Identify which cell holds the provided text, then report its (X, Y) central coordinate. 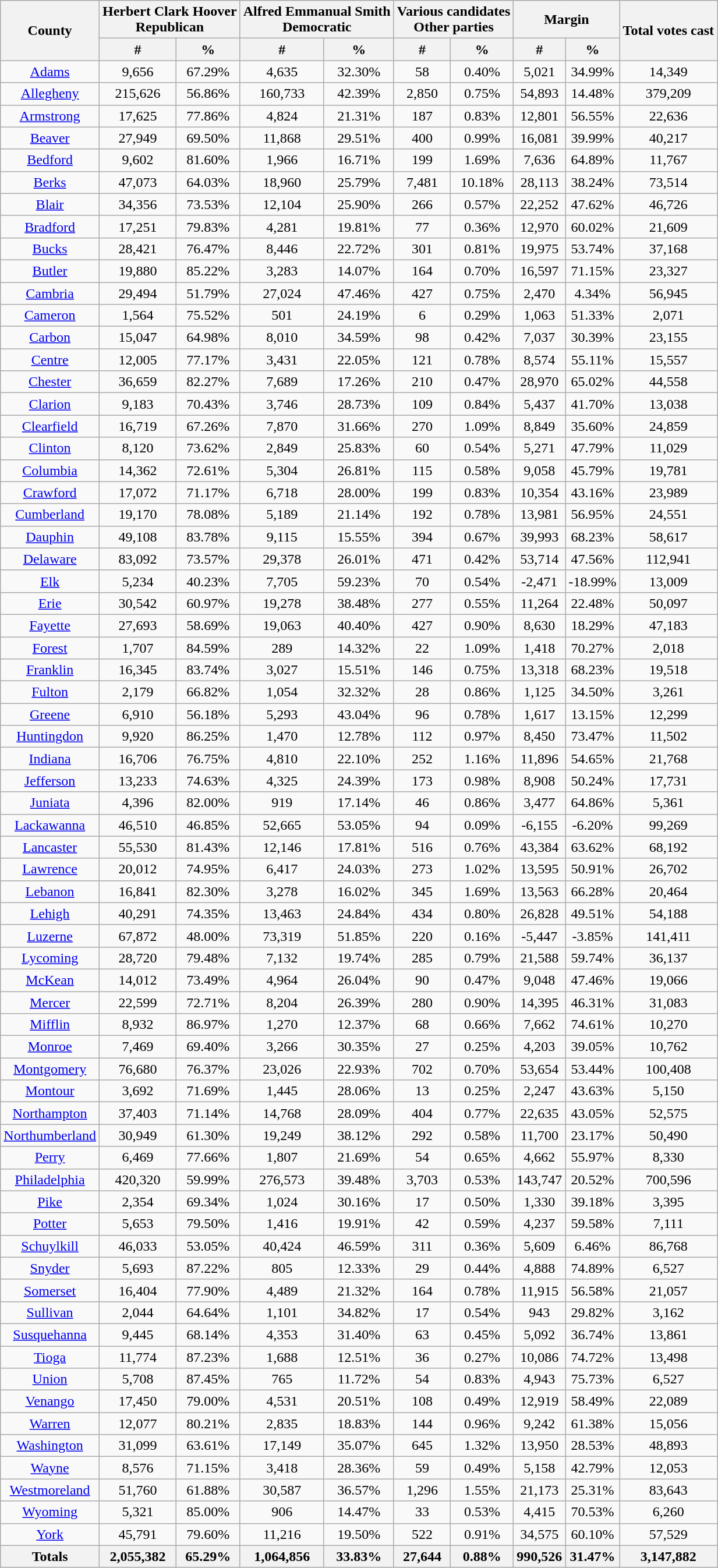
21,057 (669, 1290)
121 (422, 360)
83.78% (208, 537)
7,037 (539, 338)
39.18% (593, 1202)
19,880 (137, 271)
501 (282, 316)
12,146 (282, 847)
19.91% (359, 1224)
906 (282, 1512)
12,801 (539, 116)
1,064,856 (282, 1556)
46 (422, 803)
37,403 (137, 1113)
Fayette (50, 625)
Wyoming (50, 1512)
19,278 (282, 603)
0.44% (482, 1268)
Delaware (50, 559)
58,617 (669, 537)
Crawford (50, 493)
Chester (50, 382)
11,700 (539, 1135)
48.00% (208, 936)
71.14% (208, 1113)
46,510 (137, 825)
Margin (567, 20)
36,659 (137, 382)
12,299 (669, 714)
28,970 (539, 382)
Bucks (50, 249)
4,396 (137, 803)
8,450 (539, 737)
70.43% (208, 404)
Northampton (50, 1113)
McKean (50, 980)
17,072 (137, 493)
0.57% (482, 204)
23,026 (282, 1069)
14.48% (593, 94)
22.93% (359, 1069)
24.19% (359, 316)
Carbon (50, 338)
Fulton (50, 692)
30.39% (593, 338)
Centre (50, 360)
12.51% (359, 1357)
8,574 (539, 360)
1,296 (422, 1490)
37,168 (669, 249)
19,170 (137, 515)
19.81% (359, 226)
15,047 (137, 338)
8,330 (669, 1158)
2,055,382 (137, 1556)
919 (282, 803)
3,261 (669, 692)
86.97% (208, 1025)
14.32% (359, 648)
65.29% (208, 1556)
8,630 (539, 625)
18.83% (359, 1424)
1,707 (137, 648)
1,418 (539, 648)
16,345 (137, 670)
3,027 (282, 670)
69.50% (208, 138)
Adams (50, 72)
0.98% (482, 781)
17,731 (669, 781)
7,870 (282, 426)
1,564 (137, 316)
4,203 (539, 1047)
13,950 (539, 1446)
5,609 (539, 1246)
Lancaster (50, 847)
77.86% (208, 116)
64.03% (208, 182)
0.66% (482, 1025)
13,861 (669, 1335)
66.82% (208, 692)
Clearfield (50, 426)
19,063 (282, 625)
276,573 (282, 1180)
0.45% (482, 1335)
1,024 (282, 1202)
11,264 (539, 603)
43.05% (593, 1113)
34,356 (137, 204)
2,354 (137, 1202)
45.79% (593, 470)
4,415 (539, 1512)
17.14% (359, 803)
3,477 (539, 803)
72.61% (208, 470)
0.59% (482, 1224)
56.18% (208, 714)
0.81% (482, 249)
44,558 (669, 382)
5,158 (539, 1468)
74.61% (593, 1025)
Washington (50, 1446)
27,024 (282, 293)
144 (422, 1424)
9,920 (137, 737)
25.83% (359, 448)
30,542 (137, 603)
Franklin (50, 670)
Blair (50, 204)
55,530 (137, 847)
60.10% (593, 1534)
14,349 (669, 72)
112,941 (669, 559)
22.72% (359, 249)
3,431 (282, 360)
49.51% (593, 914)
280 (422, 1002)
24.03% (359, 869)
2,071 (669, 316)
2,044 (137, 1312)
51.33% (593, 316)
19,518 (669, 670)
11,868 (282, 138)
33 (422, 1512)
11.72% (359, 1379)
47,073 (137, 182)
Beaver (50, 138)
5,708 (137, 1379)
76,680 (137, 1069)
0.99% (482, 138)
1,054 (282, 692)
32.30% (359, 72)
11,029 (669, 448)
1,101 (282, 1312)
76.75% (208, 759)
9,242 (539, 1424)
11,767 (669, 160)
22,252 (539, 204)
270 (422, 426)
220 (422, 936)
64.86% (593, 803)
16,706 (137, 759)
8,576 (137, 1468)
61.88% (208, 1490)
292 (422, 1135)
Lycoming (50, 958)
38.48% (359, 603)
84.59% (208, 648)
Erie (50, 603)
96 (422, 714)
53,714 (539, 559)
1,063 (539, 316)
2,179 (137, 692)
56.86% (208, 94)
61.30% (208, 1135)
Pike (50, 1202)
1,617 (539, 714)
21,173 (539, 1490)
15.55% (359, 537)
39.99% (593, 138)
7,469 (137, 1047)
21,609 (669, 226)
63.61% (208, 1446)
210 (422, 382)
4,810 (282, 759)
4,237 (539, 1224)
York (50, 1534)
17,251 (137, 226)
16,597 (539, 271)
Lebanon (50, 891)
73,319 (282, 936)
141,411 (669, 936)
12,970 (539, 226)
50,490 (669, 1135)
63.62% (593, 847)
Mifflin (50, 1025)
76.47% (208, 249)
26.81% (359, 470)
94 (422, 825)
Totals (50, 1556)
22,635 (539, 1113)
0.16% (482, 936)
8,204 (282, 1002)
27,644 (422, 1556)
67.26% (208, 426)
29,494 (137, 293)
24.84% (359, 914)
404 (422, 1113)
0.50% (482, 1202)
Forest (50, 648)
6,417 (282, 869)
26,828 (539, 914)
18.29% (593, 625)
7,662 (539, 1025)
15,557 (669, 360)
12,053 (669, 1468)
1,470 (282, 737)
73.47% (593, 737)
Columbia (50, 470)
-2,471 (539, 581)
19,975 (539, 249)
74.35% (208, 914)
Alfred Emmanual Smith Democratic (317, 20)
39,993 (539, 537)
1.32% (482, 1446)
Montgomery (50, 1069)
Philadelphia (50, 1180)
Herbert Clark HooverRepublican (169, 20)
58.49% (593, 1401)
54,188 (669, 914)
13.15% (593, 714)
Cambria (50, 293)
516 (422, 847)
5,361 (669, 803)
522 (422, 1534)
28.36% (359, 1468)
64.89% (593, 160)
108 (422, 1401)
30,949 (137, 1135)
14.07% (359, 271)
5,653 (137, 1224)
4,353 (282, 1335)
19.74% (359, 958)
19,249 (282, 1135)
66.28% (593, 891)
12.33% (359, 1268)
1,445 (282, 1091)
70.27% (593, 648)
Cumberland (50, 515)
1,330 (539, 1202)
13,595 (539, 869)
56.55% (593, 116)
0.84% (482, 404)
35.60% (593, 426)
46.85% (208, 825)
943 (539, 1312)
8,120 (137, 448)
379,209 (669, 94)
22,599 (137, 1002)
60.02% (593, 226)
0.76% (482, 847)
311 (422, 1246)
Armstrong (50, 116)
47.56% (593, 559)
36 (422, 1357)
34.82% (359, 1312)
65.02% (593, 382)
20.52% (593, 1180)
3,266 (282, 1047)
12,104 (282, 204)
26.04% (359, 980)
29.51% (359, 138)
1.55% (482, 1490)
16.02% (359, 891)
46,033 (137, 1246)
38.12% (359, 1135)
434 (422, 914)
266 (422, 204)
27 (422, 1047)
10,270 (669, 1025)
5,150 (669, 1091)
173 (422, 781)
56,945 (669, 293)
28.73% (359, 404)
3,746 (282, 404)
76.37% (208, 1069)
79.48% (208, 958)
85.00% (208, 1512)
77 (422, 226)
82.30% (208, 891)
31.47% (593, 1556)
5,189 (282, 515)
60.97% (208, 603)
24.39% (359, 781)
12,919 (539, 1401)
69.40% (208, 1047)
-18.99% (593, 581)
28.06% (359, 1091)
10.18% (482, 182)
13,498 (669, 1357)
14,768 (282, 1113)
16,404 (137, 1290)
19,066 (669, 980)
3,147,882 (669, 1556)
90 (422, 980)
Schuylkill (50, 1246)
39.05% (593, 1047)
86,768 (669, 1246)
16,841 (137, 891)
55.11% (593, 360)
9,656 (137, 72)
19,781 (669, 470)
0.65% (482, 1158)
13,563 (539, 891)
71.17% (208, 493)
Union (50, 1379)
74.72% (593, 1357)
11,915 (539, 1290)
11,896 (539, 759)
79.83% (208, 226)
50,097 (669, 603)
51,760 (137, 1490)
30.16% (359, 1202)
73.49% (208, 980)
Clarion (50, 404)
27,693 (137, 625)
36.57% (359, 1490)
74.95% (208, 869)
990,526 (539, 1556)
69.34% (208, 1202)
1,416 (282, 1224)
68 (422, 1025)
11,774 (137, 1357)
77.17% (208, 360)
25.90% (359, 204)
6,260 (669, 1512)
83,643 (669, 1490)
20,012 (137, 869)
Mercer (50, 1002)
29.82% (593, 1312)
42.39% (359, 94)
26.39% (359, 1002)
21.69% (359, 1158)
13,981 (539, 515)
2,470 (539, 293)
18,960 (282, 182)
45,791 (137, 1534)
12,077 (137, 1424)
40,217 (669, 138)
80.21% (208, 1424)
53,654 (539, 1069)
17.81% (359, 847)
Somerset (50, 1290)
23,989 (669, 493)
34,575 (539, 1534)
30,587 (282, 1490)
252 (422, 759)
Warren (50, 1424)
57,529 (669, 1534)
39.48% (359, 1180)
41.70% (593, 404)
Indiana (50, 759)
55.97% (593, 1158)
42 (422, 1224)
77.66% (208, 1158)
9,602 (137, 160)
0.29% (482, 316)
28.09% (359, 1113)
Juniata (50, 803)
15,056 (669, 1424)
6,469 (137, 1158)
0.40% (482, 72)
0.88% (482, 1556)
7,132 (282, 958)
17,149 (282, 1446)
67,872 (137, 936)
0.77% (482, 1113)
112 (422, 737)
58.69% (208, 625)
Luzerne (50, 936)
2,835 (282, 1424)
68,192 (669, 847)
Perry (50, 1158)
3,162 (669, 1312)
805 (282, 1268)
10,086 (539, 1357)
289 (282, 648)
192 (422, 515)
22.48% (593, 603)
28.53% (593, 1446)
46.59% (359, 1246)
420,320 (137, 1180)
Greene (50, 714)
47,183 (669, 625)
49,108 (137, 537)
79.50% (208, 1224)
63 (422, 1335)
Lackawanna (50, 825)
146 (422, 670)
74.89% (593, 1268)
14,012 (137, 980)
29,378 (282, 559)
702 (422, 1069)
394 (422, 537)
273 (422, 869)
4,943 (539, 1379)
13,038 (669, 404)
Lawrence (50, 869)
74.63% (208, 781)
83,092 (137, 559)
28.00% (359, 493)
67.29% (208, 72)
Sullivan (50, 1312)
Cameron (50, 316)
187 (422, 116)
68.14% (208, 1335)
73,514 (669, 182)
4,489 (282, 1290)
5,293 (282, 714)
77.90% (208, 1290)
4,964 (282, 980)
43.63% (593, 1091)
54.65% (593, 759)
73.53% (208, 204)
22,636 (669, 116)
43.16% (593, 493)
24,551 (669, 515)
5,304 (282, 470)
75.73% (593, 1379)
160,733 (282, 94)
9,048 (539, 980)
13,233 (137, 781)
1,270 (282, 1025)
79.60% (208, 1534)
26.01% (359, 559)
85.22% (208, 271)
4,531 (282, 1401)
10,762 (669, 1047)
64.64% (208, 1312)
21,768 (669, 759)
1,688 (282, 1357)
Wayne (50, 1468)
31.66% (359, 426)
56.58% (593, 1290)
59 (422, 1468)
71.69% (208, 1091)
2,849 (282, 448)
6,910 (137, 714)
Huntingdon (50, 737)
64.98% (208, 338)
23,155 (669, 338)
87.22% (208, 1268)
14,362 (137, 470)
Bradford (50, 226)
50.91% (593, 869)
8,010 (282, 338)
7,689 (282, 382)
5,092 (539, 1335)
30.35% (359, 1047)
25.79% (359, 182)
Northumberland (50, 1135)
22.10% (359, 759)
75.52% (208, 316)
48,893 (669, 1446)
5,693 (137, 1268)
23,327 (669, 271)
3,283 (282, 271)
17.26% (359, 382)
Venango (50, 1401)
16,719 (137, 426)
70 (422, 581)
12,005 (137, 360)
59.74% (593, 958)
59.23% (359, 581)
1.02% (482, 869)
5,234 (137, 581)
31,083 (669, 1002)
11,502 (669, 737)
15.51% (359, 670)
59.99% (208, 1180)
0.80% (482, 914)
Elk (50, 581)
82.00% (208, 803)
35.07% (359, 1446)
4,662 (539, 1158)
38.24% (593, 182)
17,450 (137, 1401)
471 (422, 559)
0.55% (482, 603)
60 (422, 448)
10,354 (539, 493)
2,018 (669, 648)
Total votes cast (669, 30)
16.71% (359, 160)
1,125 (539, 692)
40.40% (359, 625)
109 (422, 404)
34.99% (593, 72)
16,081 (539, 138)
Montour (50, 1091)
27,949 (137, 138)
52,575 (669, 1113)
Westmoreland (50, 1490)
43,384 (539, 847)
12.78% (359, 737)
Snyder (50, 1268)
21.14% (359, 515)
21,588 (539, 958)
Lehigh (50, 914)
25.31% (593, 1490)
46.31% (593, 1002)
Monroe (50, 1047)
47.62% (593, 204)
9,115 (282, 537)
78.08% (208, 515)
9,058 (539, 470)
22,089 (669, 1401)
99,269 (669, 825)
28,421 (137, 249)
Various candidatesOther parties (454, 20)
4,281 (282, 226)
3,703 (422, 1180)
9,183 (137, 404)
7,111 (669, 1224)
215,626 (137, 94)
4,888 (539, 1268)
1,966 (282, 160)
765 (282, 1379)
Susquehanna (50, 1335)
3,278 (282, 891)
87.45% (208, 1379)
83.74% (208, 670)
23.17% (593, 1135)
-6.20% (593, 825)
34.59% (359, 338)
5,321 (137, 1512)
13 (422, 1091)
34.50% (593, 692)
5,437 (539, 404)
-6,155 (539, 825)
98 (422, 338)
5,021 (539, 72)
58 (422, 72)
143,747 (539, 1180)
0.79% (482, 958)
51.79% (208, 293)
22.05% (359, 360)
79.00% (208, 1401)
115 (422, 470)
3,692 (137, 1091)
7,636 (539, 160)
301 (422, 249)
7,705 (282, 581)
17,625 (137, 116)
61.38% (593, 1424)
13,463 (282, 914)
1,807 (282, 1158)
645 (422, 1446)
54,893 (539, 94)
43.04% (359, 714)
40,291 (137, 914)
32.32% (359, 692)
53.74% (593, 249)
0.91% (482, 1534)
-3.85% (593, 936)
21.31% (359, 116)
52,665 (282, 825)
73.62% (208, 448)
36,137 (669, 958)
20,464 (669, 891)
51.85% (359, 936)
Butler (50, 271)
700,596 (669, 1180)
14.47% (359, 1512)
50.24% (593, 781)
47.79% (593, 448)
8,908 (539, 781)
20.51% (359, 1401)
Clinton (50, 448)
24,859 (669, 426)
13,009 (669, 581)
County (50, 30)
40.23% (208, 581)
28,720 (137, 958)
8,849 (539, 426)
4,635 (282, 72)
277 (422, 603)
8,446 (282, 249)
28 (422, 692)
0.97% (482, 737)
31.40% (359, 1335)
400 (422, 138)
6.46% (593, 1246)
12.37% (359, 1025)
26,702 (669, 869)
345 (422, 891)
70.53% (593, 1512)
42.79% (593, 1468)
29 (422, 1268)
14,395 (539, 1002)
3,395 (669, 1202)
31,099 (137, 1446)
86.25% (208, 737)
-5,447 (539, 936)
36.74% (593, 1335)
0.09% (482, 825)
21.32% (359, 1290)
40,424 (282, 1246)
1.16% (482, 759)
59.58% (593, 1224)
Dauphin (50, 537)
73.57% (208, 559)
0.67% (482, 537)
33.83% (359, 1556)
9,445 (137, 1335)
82.27% (208, 382)
46,726 (669, 204)
Jefferson (50, 781)
53.44% (593, 1069)
8,932 (137, 1025)
81.60% (208, 160)
13,318 (539, 670)
6,718 (282, 493)
6 (422, 316)
87.23% (208, 1357)
Allegheny (50, 94)
2,247 (539, 1091)
Berks (50, 182)
56.95% (593, 515)
81.43% (208, 847)
2,850 (422, 94)
4,824 (282, 116)
4.34% (593, 293)
0.27% (482, 1357)
100,408 (669, 1069)
7,481 (422, 182)
5,271 (539, 448)
22 (422, 648)
11,216 (282, 1534)
Bedford (50, 160)
0.96% (482, 1424)
4,325 (282, 781)
Potter (50, 1224)
3,418 (282, 1468)
28,113 (539, 182)
72.71% (208, 1002)
Tioga (50, 1357)
19.50% (359, 1534)
285 (422, 958)
